Identify which cell holds the provided text, then report its [X, Y] central coordinate. 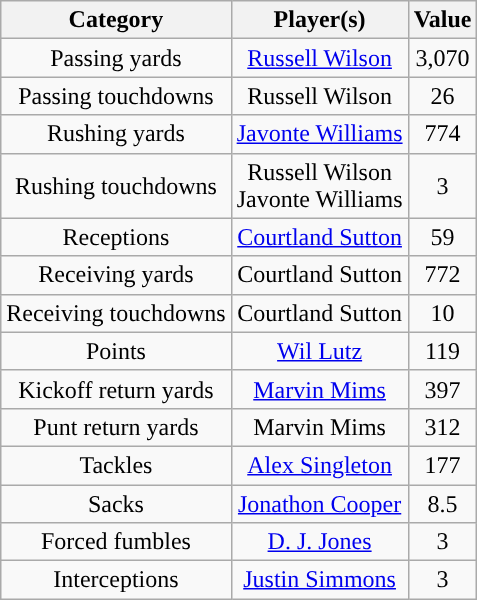
119 [442, 351]
Russell WilsonJavonte Williams [320, 186]
Kickoff return yards [116, 389]
Interceptions [116, 580]
Passing touchdowns [116, 96]
Passing yards [116, 58]
Sacks [116, 503]
397 [442, 389]
774 [442, 134]
Forced fumbles [116, 542]
Tackles [116, 465]
Receptions [116, 237]
312 [442, 427]
Category [116, 20]
Receiving yards [116, 275]
Receiving touchdowns [116, 313]
Javonte Williams [320, 134]
Rushing touchdowns [116, 186]
26 [442, 96]
177 [442, 465]
3,070 [442, 58]
Player(s) [320, 20]
Jonathon Cooper [320, 503]
772 [442, 275]
Alex Singleton [320, 465]
Justin Simmons [320, 580]
D. J. Jones [320, 542]
Points [116, 351]
8.5 [442, 503]
Punt return yards [116, 427]
Wil Lutz [320, 351]
Rushing yards [116, 134]
Value [442, 20]
10 [442, 313]
59 [442, 237]
